Find where the given text appears and provide that cell's center as [X, Y] coordinate. 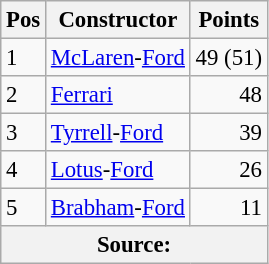
39 [228, 133]
Lotus-Ford [118, 170]
McLaren-Ford [118, 58]
3 [24, 133]
Source: [134, 245]
5 [24, 208]
2 [24, 95]
11 [228, 208]
Pos [24, 20]
1 [24, 58]
Points [228, 20]
4 [24, 170]
Constructor [118, 20]
Brabham-Ford [118, 208]
26 [228, 170]
49 (51) [228, 58]
Ferrari [118, 95]
48 [228, 95]
Tyrrell-Ford [118, 133]
